Return the [x, y] coordinate for the center point of the cell that contains the specified text.  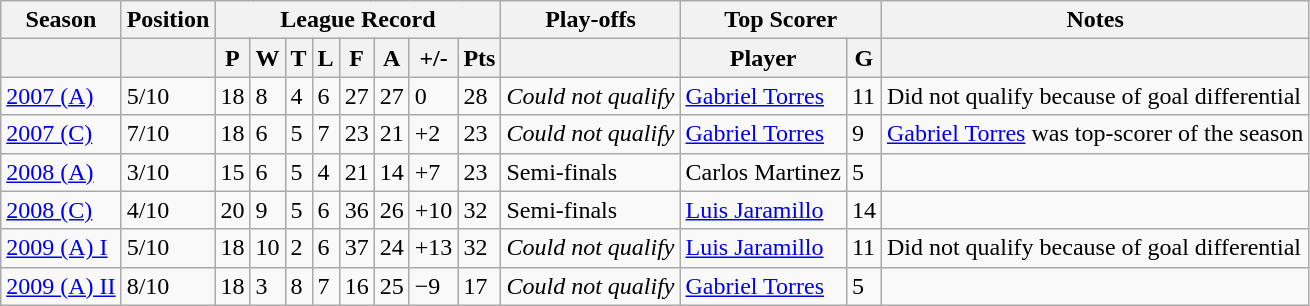
20 [232, 210]
24 [392, 248]
Carlos Martinez [763, 172]
28 [480, 96]
15 [232, 172]
7/10 [168, 134]
P [232, 58]
Pts [480, 58]
3/10 [168, 172]
2009 (A) II [61, 286]
2 [298, 248]
G [864, 58]
+10 [434, 210]
0 [434, 96]
F [356, 58]
37 [356, 248]
Play-offs [590, 20]
W [268, 58]
Position [168, 20]
16 [356, 286]
League Record [358, 20]
+13 [434, 248]
Notes [1094, 20]
8/10 [168, 286]
2008 (A) [61, 172]
+7 [434, 172]
+2 [434, 134]
26 [392, 210]
25 [392, 286]
2009 (A) I [61, 248]
Gabriel Torres was top-scorer of the season [1094, 134]
36 [356, 210]
Season [61, 20]
+/- [434, 58]
Player [763, 58]
−9 [434, 286]
17 [480, 286]
Top Scorer [780, 20]
T [298, 58]
2007 (C) [61, 134]
A [392, 58]
10 [268, 248]
3 [268, 286]
2008 (C) [61, 210]
2007 (A) [61, 96]
L [326, 58]
4/10 [168, 210]
